Scan for the cell matching the given text and deliver its (x, y) coordinate at center. 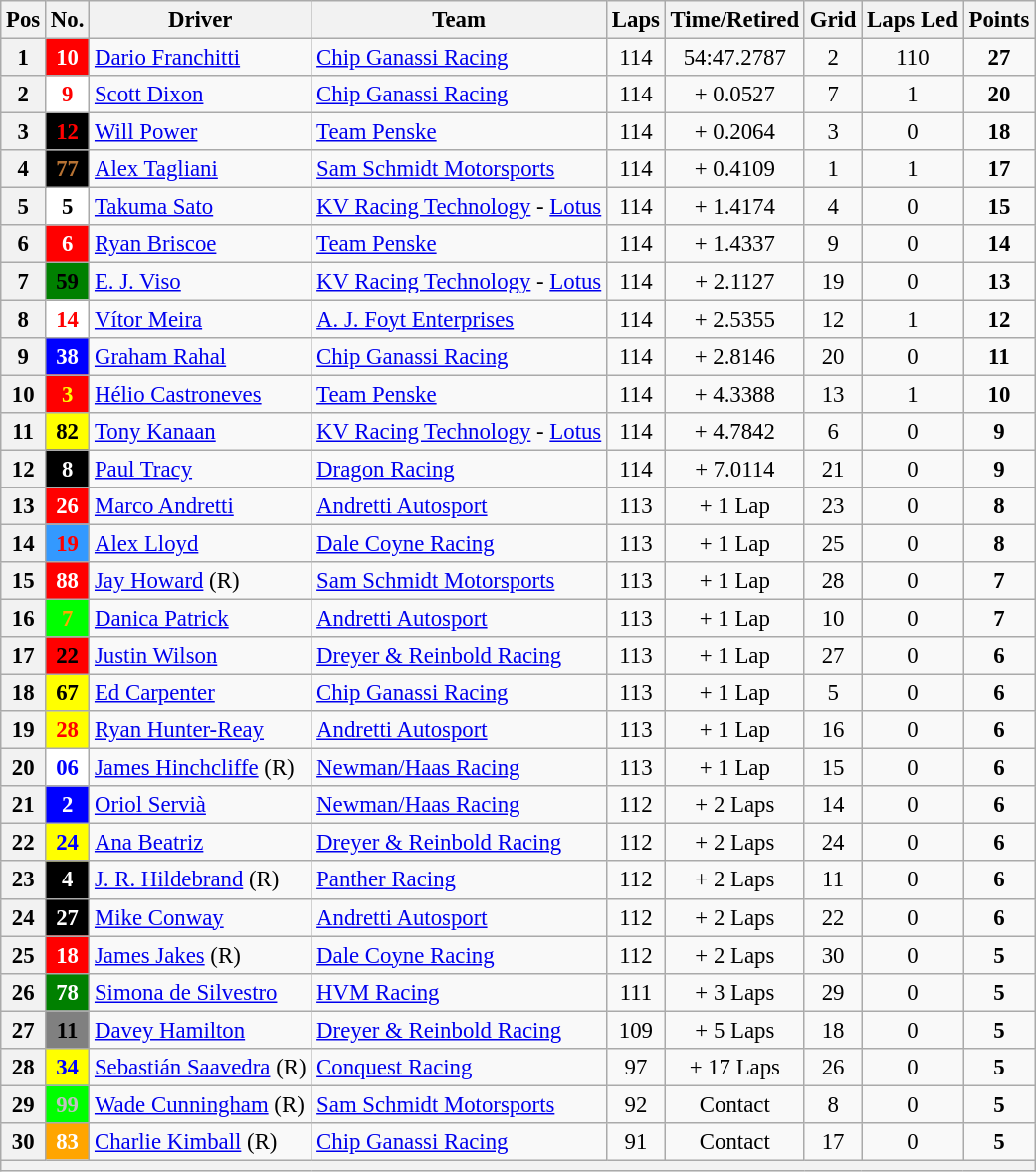
Ed Carpenter (201, 693)
+ 2.1127 (734, 282)
78 (68, 992)
Marco Andretti (201, 506)
+ 3 Laps (734, 992)
Graham Rahal (201, 356)
Sebastián Saavedra (R) (201, 1068)
Scott Dixon (201, 95)
Alex Tagliani (201, 169)
Team (460, 20)
J. R. Hildebrand (R) (201, 880)
+ 1.4337 (734, 244)
Pos (24, 20)
97 (637, 1068)
James Jakes (R) (201, 955)
Dragon Racing (460, 469)
Alex Lloyd (201, 543)
Laps Led (913, 20)
67 (68, 693)
38 (68, 356)
Will Power (201, 132)
+ 7.0114 (734, 469)
No. (68, 20)
Oriol Servià (201, 805)
82 (68, 431)
Panther Racing (460, 880)
+ 4.7842 (734, 431)
Wade Cunningham (R) (201, 1104)
+ 0.2064 (734, 132)
Takuma Sato (201, 207)
Laps (637, 20)
Tony Kanaan (201, 431)
110 (913, 58)
+ 1.4174 (734, 207)
92 (637, 1104)
Ryan Briscoe (201, 244)
Time/Retired (734, 20)
77 (68, 169)
Simona de Silvestro (201, 992)
Justin Wilson (201, 656)
06 (68, 768)
Conquest Racing (460, 1068)
99 (68, 1104)
88 (68, 581)
+ 5 Laps (734, 1030)
111 (637, 992)
54:47.2787 (734, 58)
59 (68, 282)
A. J. Foyt Enterprises (460, 319)
Ana Beatriz (201, 843)
Driver (201, 20)
Hélio Castroneves (201, 394)
+ 0.0527 (734, 95)
+ 17 Laps (734, 1068)
Ryan Hunter-Reay (201, 730)
Davey Hamilton (201, 1030)
+ 0.4109 (734, 169)
Jay Howard (R) (201, 581)
Points (999, 20)
91 (637, 1142)
109 (637, 1030)
+ 4.3388 (734, 394)
83 (68, 1142)
Charlie Kimball (R) (201, 1142)
Dario Franchitti (201, 58)
Paul Tracy (201, 469)
Vítor Meira (201, 319)
+ 2.5355 (734, 319)
34 (68, 1068)
Danica Patrick (201, 618)
E. J. Viso (201, 282)
Mike Conway (201, 917)
James Hinchcliffe (R) (201, 768)
HVM Racing (460, 992)
+ 2.8146 (734, 356)
Grid (832, 20)
